Scan for the cell matching the given text and deliver its [x, y] coordinate at center. 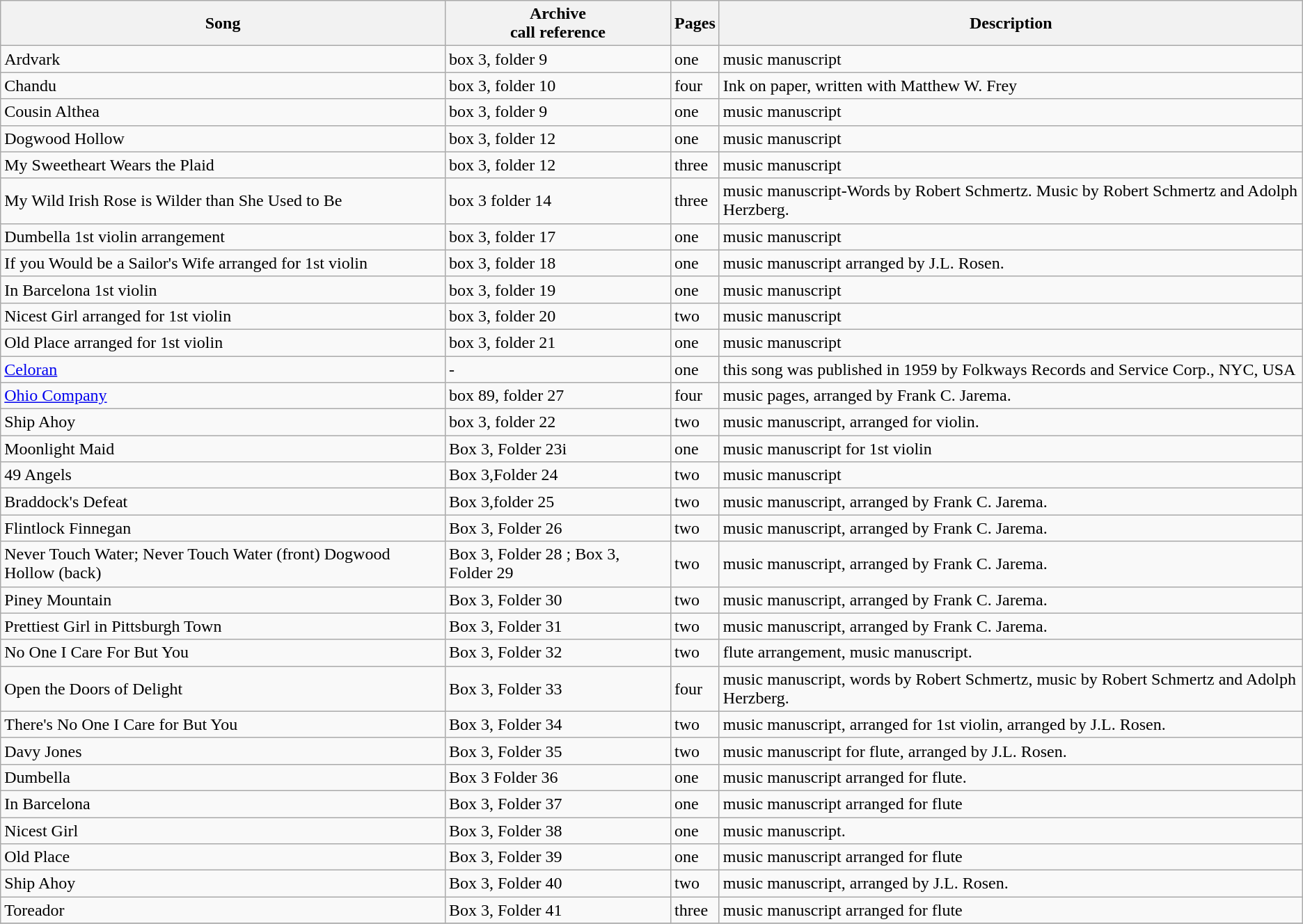
In Barcelona 1st violin [223, 289]
My Sweetheart Wears the Plaid [223, 165]
Dumbella [223, 777]
If you Would be a Sailor's Wife arranged for 1st violin [223, 263]
music manuscript, arranged by J.L. Rosen. [1011, 884]
Dumbella 1st violin arrangement [223, 237]
Box 3, Folder 30 [558, 600]
Box 3, Folder 34 [558, 724]
Dogwood Hollow [223, 138]
Piney Mountain [223, 600]
Box 3,folder 25 [558, 502]
Old Place arranged for 1st violin [223, 342]
box 3, folder 10 [558, 86]
music manuscript for 1st violin [1011, 449]
box 3, folder 19 [558, 289]
Ink on paper, written with Matthew W. Frey [1011, 86]
Open the Doors of Delight [223, 689]
music manuscript arranged for flute. [1011, 777]
Celoran [223, 369]
Nicest Girl arranged for 1st violin [223, 316]
music manuscript, arranged for 1st violin, arranged by J.L. Rosen. [1011, 724]
box 3, folder 22 [558, 422]
Old Place [223, 857]
Box 3, Folder 41 [558, 910]
- [558, 369]
Box 3, Folder 31 [558, 626]
Box 3, Folder 40 [558, 884]
Description [1011, 24]
Braddock's Defeat [223, 502]
Pages [695, 24]
music manuscript, words by Robert Schmertz, music by Robert Schmertz and Adolph Herzberg. [1011, 689]
Cousin Althea [223, 112]
music manuscript-Words by Robert Schmertz. Music by Robert Schmertz and Adolph Herzberg. [1011, 200]
Ardvark [223, 59]
Davy Jones [223, 751]
My Wild Irish Rose is Wilder than She Used to Be [223, 200]
music manuscript, arranged for violin. [1011, 422]
flute arrangement, music manuscript. [1011, 653]
Box 3, Folder 23i [558, 449]
Box 3, Folder 35 [558, 751]
Box 3, Folder 39 [558, 857]
box 89, folder 27 [558, 396]
In Barcelona [223, 804]
There's No One I Care for But You [223, 724]
49 Angels [223, 475]
Box 3, Folder 33 [558, 689]
music manuscript arranged by J.L. Rosen. [1011, 263]
Box 3, Folder 32 [558, 653]
Box 3, Folder 38 [558, 830]
Box 3,Folder 24 [558, 475]
Prettiest Girl in Pittsburgh Town [223, 626]
box 3, folder 21 [558, 342]
Box 3, Folder 37 [558, 804]
music manuscript. [1011, 830]
Chandu [223, 86]
Moonlight Maid [223, 449]
Ohio Company [223, 396]
box 3, folder 18 [558, 263]
Box 3, Folder 28 ; Box 3, Folder 29 [558, 564]
Archivecall reference [558, 24]
Flintlock Finnegan [223, 528]
this song was published in 1959 by Folkways Records and Service Corp., NYC, USA [1011, 369]
Toreador [223, 910]
box 3 folder 14 [558, 200]
box 3, folder 17 [558, 237]
Nicest Girl [223, 830]
No One I Care For But You [223, 653]
Never Touch Water; Never Touch Water (front) Dogwood Hollow (back) [223, 564]
Box 3, Folder 26 [558, 528]
music pages, arranged by Frank C. Jarema. [1011, 396]
Song [223, 24]
box 3, folder 20 [558, 316]
Box 3 Folder 36 [558, 777]
music manuscript for flute, arranged by J.L. Rosen. [1011, 751]
